Determine the (x, y) coordinate at the center of the cell enclosing the given text.  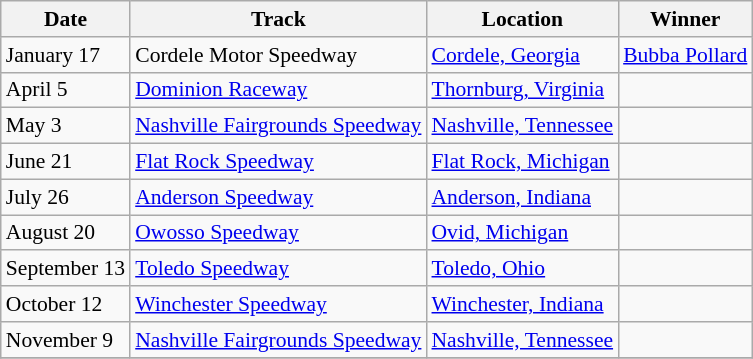
Cordele, Georgia (522, 55)
Toledo, Ohio (522, 269)
Date (66, 19)
August 20 (66, 233)
Ovid, Michigan (522, 233)
Track (278, 19)
November 9 (66, 340)
Winner (685, 19)
Dominion Raceway (278, 90)
Winchester Speedway (278, 304)
Thornburg, Virginia (522, 90)
Winchester, Indiana (522, 304)
May 3 (66, 126)
Location (522, 19)
Toledo Speedway (278, 269)
Bubba Pollard (685, 55)
September 13 (66, 269)
October 12 (66, 304)
Anderson, Indiana (522, 197)
April 5 (66, 90)
Cordele Motor Speedway (278, 55)
Owosso Speedway (278, 233)
January 17 (66, 55)
Flat Rock, Michigan (522, 162)
Flat Rock Speedway (278, 162)
June 21 (66, 162)
Anderson Speedway (278, 197)
July 26 (66, 197)
